Capture the cell that displays the provided text and extract its [x, y] central coordinate. 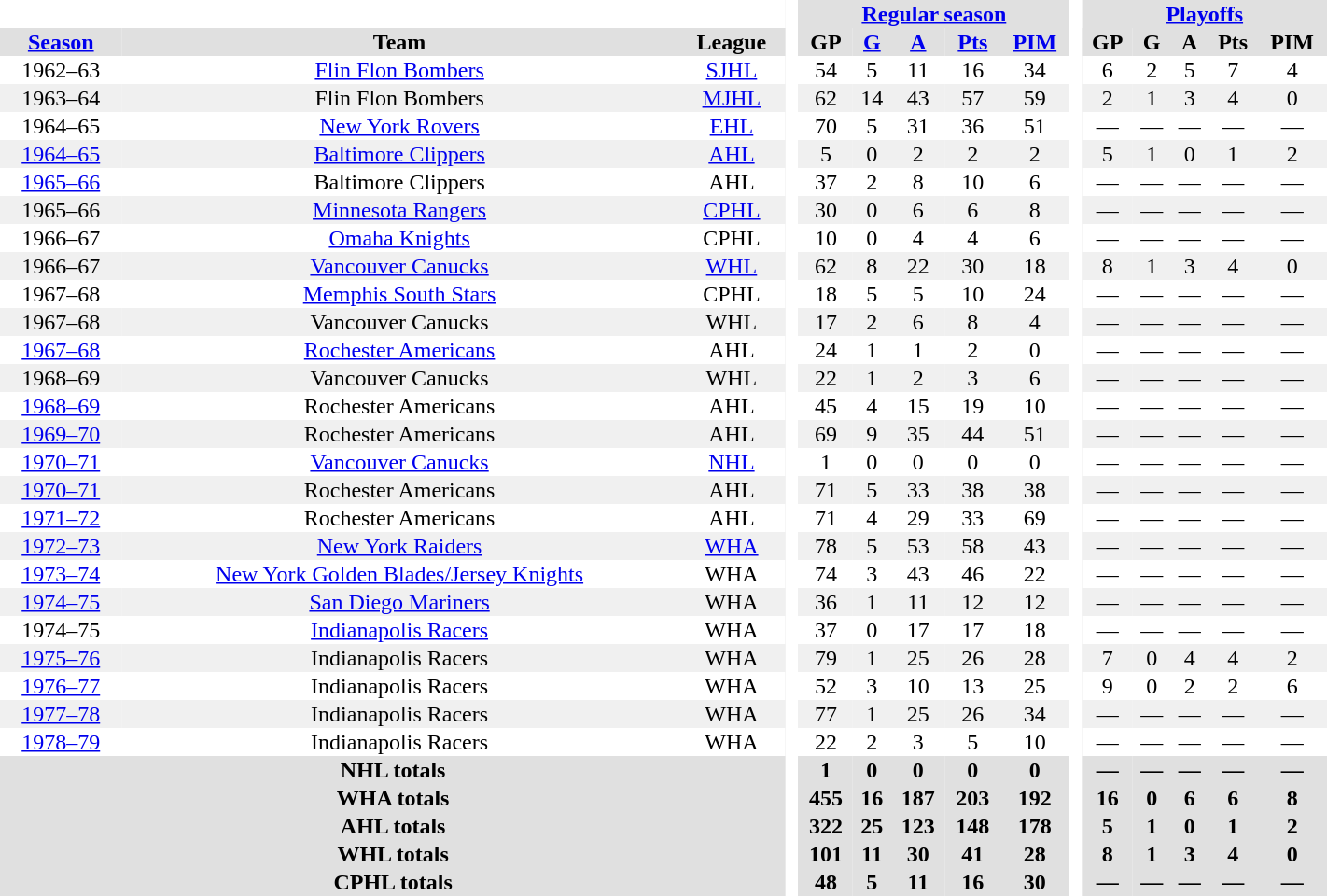
59 [1035, 98]
Memphis South Stars [399, 294]
MJHL [732, 98]
14 [872, 98]
WHL totals [393, 854]
74 [826, 574]
54 [826, 70]
15 [918, 406]
192 [1035, 798]
455 [826, 798]
79 [826, 658]
178 [1035, 826]
31 [918, 126]
1969–70 [61, 434]
58 [972, 546]
52 [826, 686]
NHL [732, 462]
57 [972, 98]
1962–63 [61, 70]
1977–78 [61, 714]
WHA totals [393, 798]
NHL totals [393, 770]
123 [918, 826]
70 [826, 126]
53 [918, 546]
46 [972, 574]
1978–79 [61, 742]
45 [826, 406]
New York Golden Blades/Jersey Knights [399, 574]
1971–72 [61, 518]
77 [826, 714]
SJHL [732, 70]
Omaha Knights [399, 238]
1963–64 [61, 98]
35 [918, 434]
San Diego Mariners [399, 602]
Team [399, 42]
187 [918, 798]
148 [972, 826]
203 [972, 798]
1975–76 [61, 658]
48 [826, 882]
Minnesota Rangers [399, 210]
1972–73 [61, 546]
101 [826, 854]
League [732, 42]
13 [972, 686]
29 [918, 518]
New York Raiders [399, 546]
New York Rovers [399, 126]
EHL [732, 126]
41 [972, 854]
322 [826, 826]
AHL totals [393, 826]
44 [972, 434]
19 [972, 406]
78 [826, 546]
Playoffs [1205, 14]
1976–77 [61, 686]
Regular season [934, 14]
CPHL totals [393, 882]
1973–74 [61, 574]
Season [61, 42]
